Find where the given text appears and provide that cell's center as (x, y) coordinate. 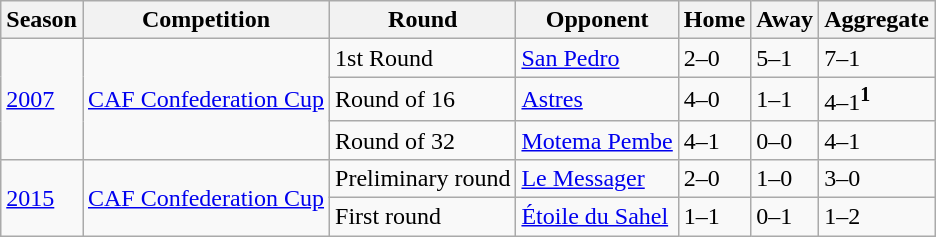
4–11 (877, 100)
First round (423, 217)
4–0 (714, 100)
Season (42, 20)
1–0 (785, 178)
Motema Pembe (597, 140)
San Pedro (597, 58)
Astres (597, 100)
Étoile du Sahel (597, 217)
Le Messager (597, 178)
1st Round (423, 58)
Competition (206, 20)
2015 (42, 197)
Round of 16 (423, 100)
5–1 (785, 58)
7–1 (877, 58)
Round (423, 20)
Opponent (597, 20)
2007 (42, 100)
3–0 (877, 178)
Away (785, 20)
Home (714, 20)
0–1 (785, 217)
Round of 32 (423, 140)
1–2 (877, 217)
Aggregate (877, 20)
Preliminary round (423, 178)
0–0 (785, 140)
